Search for the cell housing the specified text and yield its [x, y] center coordinate. 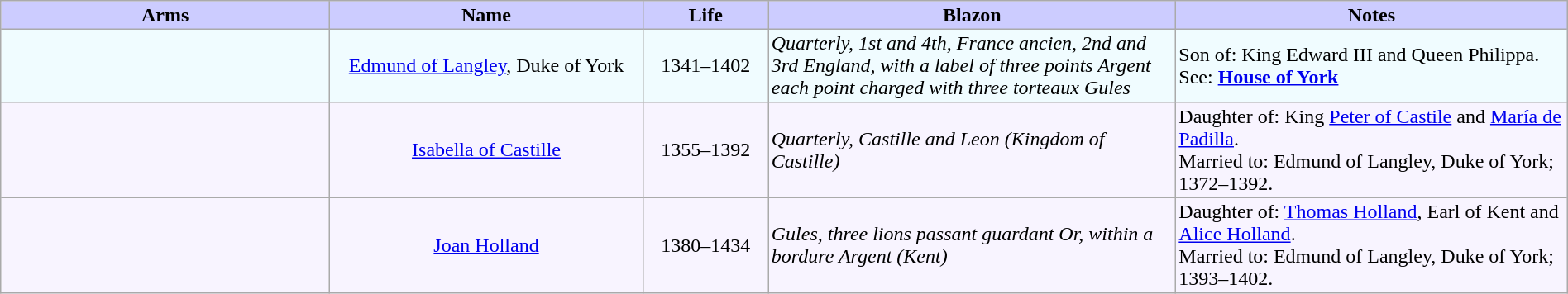
Isabella of Castille [486, 150]
Gules, three lions passant guardant Or, within a bordure Argent (Kent) [973, 245]
1380–1434 [705, 245]
Joan Holland [486, 245]
Blazon [973, 15]
Life [705, 15]
1341–1402 [705, 65]
Daughter of: Thomas Holland, Earl of Kent and Alice Holland.Married to: Edmund of Langley, Duke of York; 1393–1402. [1372, 245]
Edmund of Langley, Duke of York [486, 65]
Quarterly, 1st and 4th, France ancien, 2nd and 3rd England, with a label of three points Argent each point charged with three torteaux Gules [973, 65]
Arms [165, 15]
Son of: King Edward III and Queen Philippa.See: House of York [1372, 65]
Daughter of: King Peter of Castile and María de Padilla.Married to: Edmund of Langley, Duke of York; 1372–1392. [1372, 150]
Quarterly, Castille and Leon (Kingdom of Castille) [973, 150]
Notes [1372, 15]
1355–1392 [705, 150]
Name [486, 15]
